Scan for the cell matching the given text and deliver its (X, Y) coordinate at center. 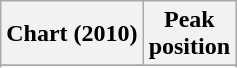
Chart (2010) (72, 34)
Peakposition (189, 34)
